Output the (X, Y) coordinate of the center of the cell containing the given text.  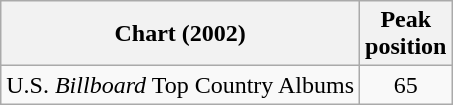
U.S. Billboard Top Country Albums (180, 85)
Chart (2002) (180, 34)
Peakposition (406, 34)
65 (406, 85)
